Scan for the cell matching the given text and deliver its [X, Y] coordinate at center. 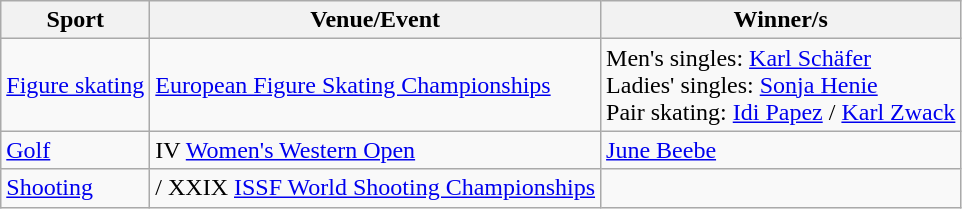
IV Women's Western Open [376, 150]
Shooting [76, 188]
Sport [76, 20]
Golf [76, 150]
Figure skating [76, 85]
Men's singles: Karl SchäferLadies' singles: Sonja HeniePair skating: Idi Papez / Karl Zwack [781, 85]
/ XXIX ISSF World Shooting Championships [376, 188]
June Beebe [781, 150]
European Figure Skating Championships [376, 85]
Winner/s [781, 20]
Venue/Event [376, 20]
